Extract the [x, y] coordinate from the center of the cell holding the provided text.  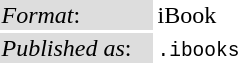
Published as: [76, 48]
Format: [76, 15]
